Return the [x, y] coordinate for the center point of the cell that contains the specified text.  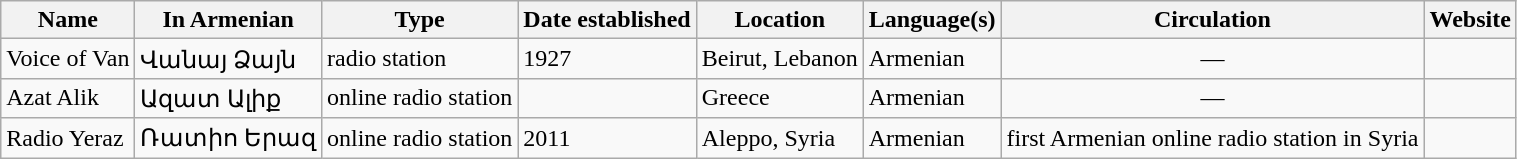
Ռատիո Երազ [228, 138]
Website [1470, 20]
Ազատ Ալիք [228, 98]
Radio Yeraz [68, 138]
2011 [607, 138]
Azat Alik [68, 98]
radio station [419, 59]
In Armenian [228, 20]
Location [780, 20]
Greece [780, 98]
Voice of Van [68, 59]
Beirut, Lebanon [780, 59]
Date established [607, 20]
Type [419, 20]
Language(s) [932, 20]
Վանայ Ձայն [228, 59]
first Armenian online radio station in Syria [1212, 138]
Circulation [1212, 20]
Name [68, 20]
Aleppo, Syria [780, 138]
1927 [607, 59]
